Capture the cell that displays the provided text and extract its [X, Y] central coordinate. 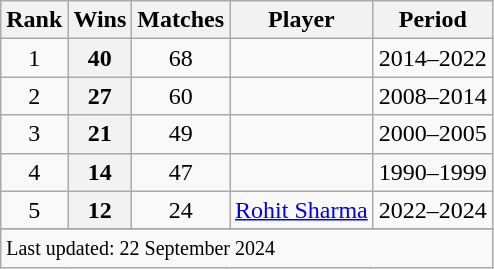
14 [100, 172]
4 [34, 172]
5 [34, 210]
47 [181, 172]
Last updated: 22 September 2024 [247, 248]
24 [181, 210]
2014–2022 [432, 58]
49 [181, 134]
2008–2014 [432, 96]
27 [100, 96]
40 [100, 58]
2000–2005 [432, 134]
Rank [34, 20]
12 [100, 210]
Period [432, 20]
60 [181, 96]
3 [34, 134]
1990–1999 [432, 172]
Rohit Sharma [302, 210]
Wins [100, 20]
68 [181, 58]
2 [34, 96]
21 [100, 134]
Matches [181, 20]
Player [302, 20]
1 [34, 58]
2022–2024 [432, 210]
